Determine the [X, Y] coordinate at the center of the cell enclosing the given text.  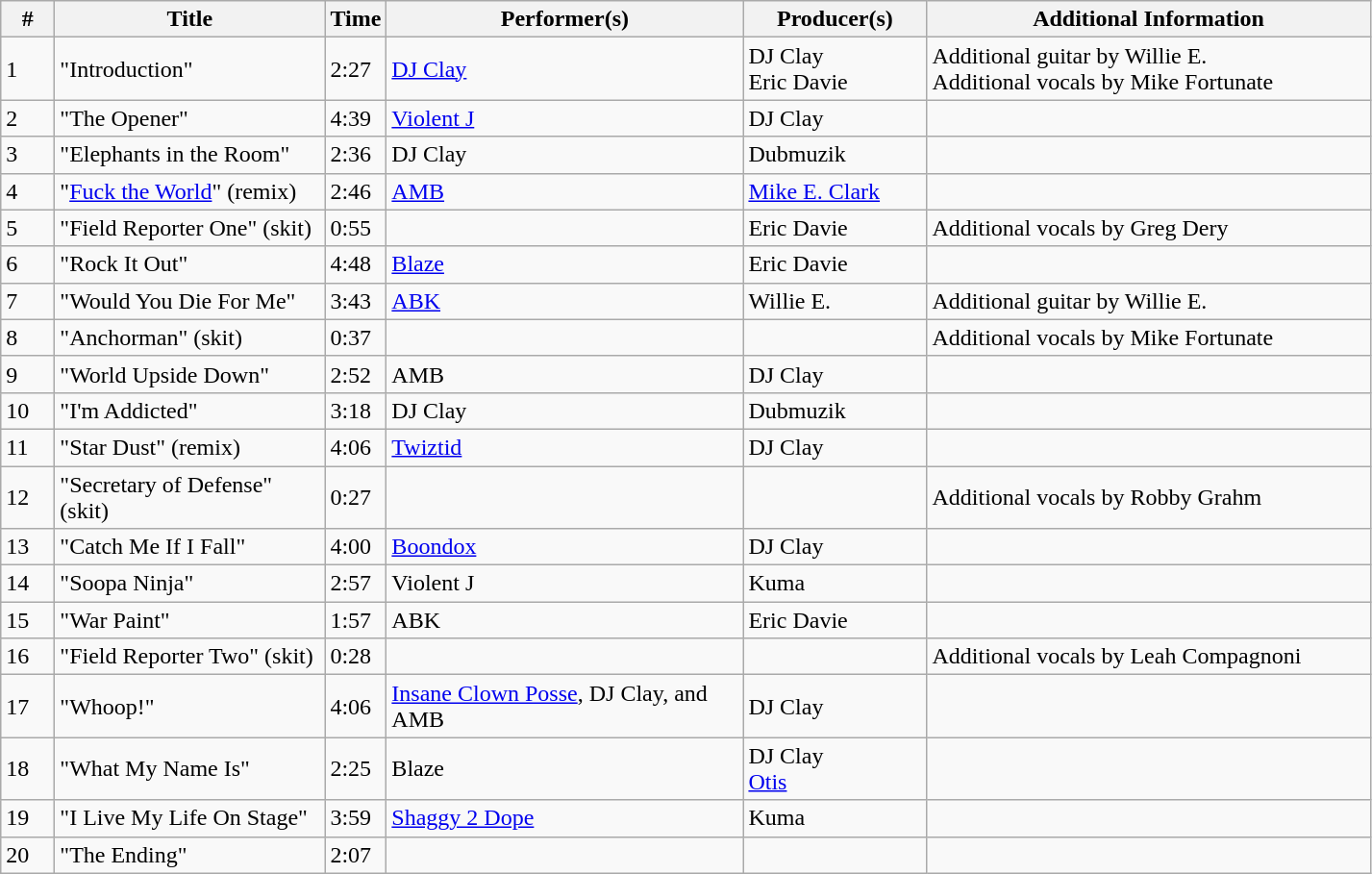
Additional Information [1148, 19]
"Would You Die For Me" [190, 301]
14 [28, 584]
19 [28, 818]
5 [28, 228]
1:57 [356, 620]
4:00 [356, 547]
6 [28, 264]
"I'm Addicted" [190, 411]
4:48 [356, 264]
2:07 [356, 855]
DJ ClayOtis [835, 769]
Additional guitar by Willie E.Additional vocals by Mike Fortunate [1148, 69]
0:27 [356, 496]
"Secretary of Defense" (skit) [190, 496]
"The Ending" [190, 855]
18 [28, 769]
"What My Name Is" [190, 769]
2:52 [356, 374]
Time [356, 19]
"The Opener" [190, 118]
15 [28, 620]
16 [28, 657]
"Star Dust" (remix) [190, 447]
Additional vocals by Leah Compagnoni [1148, 657]
Additional guitar by Willie E. [1148, 301]
"World Upside Down" [190, 374]
Producer(s) [835, 19]
13 [28, 547]
0:55 [356, 228]
2:36 [356, 155]
Mike E. Clark [835, 191]
"War Paint" [190, 620]
"Catch Me If I Fall" [190, 547]
"Rock It Out" [190, 264]
Insane Clown Posse, DJ Clay, and AMB [565, 706]
12 [28, 496]
"Whoop!" [190, 706]
"Elephants in the Room" [190, 155]
11 [28, 447]
0:37 [356, 337]
Additional vocals by Robby Grahm [1148, 496]
8 [28, 337]
2:27 [356, 69]
Title [190, 19]
"Anchorman" (skit) [190, 337]
"I Live My Life On Stage" [190, 818]
4 [28, 191]
Boondox [565, 547]
1 [28, 69]
0:28 [356, 657]
Additional vocals by Greg Dery [1148, 228]
3:43 [356, 301]
7 [28, 301]
10 [28, 411]
Performer(s) [565, 19]
4:39 [356, 118]
"Field Reporter Two" (skit) [190, 657]
"Fuck the World" (remix) [190, 191]
2:25 [356, 769]
17 [28, 706]
9 [28, 374]
Additional vocals by Mike Fortunate [1148, 337]
Willie E. [835, 301]
2 [28, 118]
3:18 [356, 411]
3:59 [356, 818]
3 [28, 155]
"Field Reporter One" (skit) [190, 228]
DJ ClayEric Davie [835, 69]
# [28, 19]
20 [28, 855]
"Soopa Ninja" [190, 584]
"Introduction" [190, 69]
2:57 [356, 584]
Twiztid [565, 447]
2:46 [356, 191]
Shaggy 2 Dope [565, 818]
